For the text-containing cell, return its midpoint in (x, y) coordinate format. 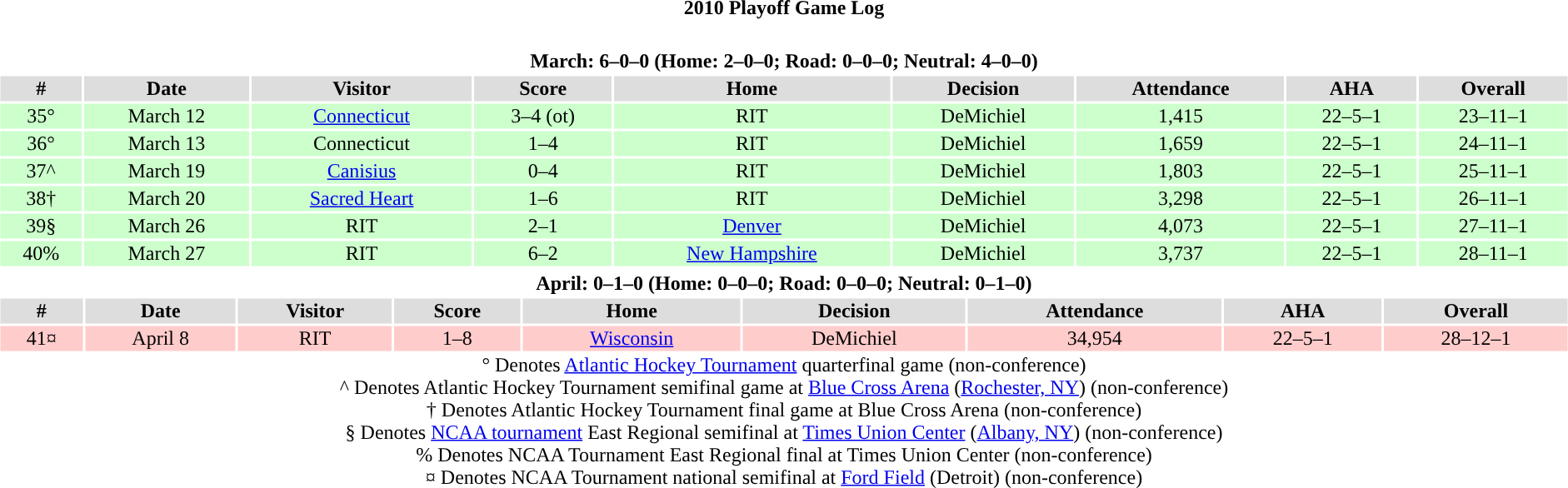
1,659 (1181, 144)
37^ (40, 171)
New Hampshire (752, 254)
March 12 (167, 116)
6–2 (543, 254)
24–11–1 (1493, 144)
March 19 (167, 171)
34,954 (1095, 339)
28–11–1 (1493, 254)
March 27 (167, 254)
April: 0–1–0 (Home: 0–0–0; Road: 0–0–0; Neutral: 0–1–0) (783, 284)
0–4 (543, 171)
1–6 (543, 199)
March 26 (167, 226)
1,803 (1181, 171)
Denver (752, 226)
38† (40, 199)
1–8 (457, 339)
40% (40, 254)
Wisconsin (632, 339)
2–1 (543, 226)
Sacred Heart (362, 199)
26–11–1 (1493, 199)
March: 6–0–0 (Home: 2–0–0; Road: 0–0–0; Neutral: 4–0–0) (783, 61)
3,298 (1181, 199)
3,737 (1181, 254)
39§ (40, 226)
41¤ (42, 339)
25–11–1 (1493, 171)
4,073 (1181, 226)
3–4 (ot) (543, 116)
28–12–1 (1476, 339)
23–11–1 (1493, 116)
27–11–1 (1493, 226)
36° (40, 144)
Canisius (362, 171)
March 13 (167, 144)
1–4 (543, 144)
March 20 (167, 199)
35° (40, 116)
April 8 (160, 339)
1,415 (1181, 116)
